Extract the (x, y) coordinate from the center of the cell holding the provided text.  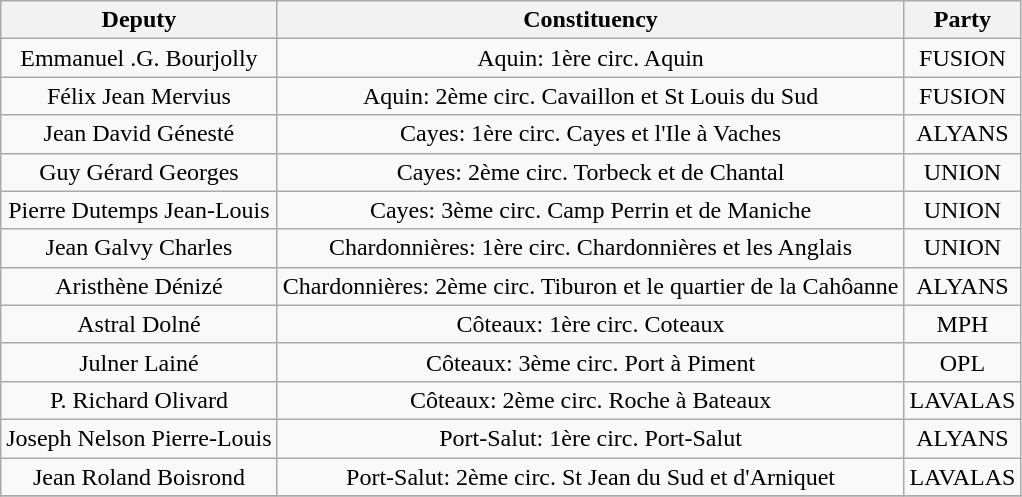
Côteaux: 2ème circ. Roche à Bateaux (590, 400)
Port-Salut: 1ère circ. Port-Salut (590, 438)
Chardonnières: 1ère circ. Chardonnières et les Anglais (590, 248)
Jean David Génesté (139, 134)
Pierre Dutemps Jean-Louis (139, 210)
Aquin: 1ère circ. Aquin (590, 58)
Constituency (590, 20)
Emmanuel .G. Bourjolly (139, 58)
Guy Gérard Georges (139, 172)
Chardonnières: 2ème circ. Tiburon et le quartier de la Cahôanne (590, 286)
Joseph Nelson Pierre-Louis (139, 438)
Félix Jean Mervius (139, 96)
Aristhène Dénizé (139, 286)
Cayes: 2ème circ. Torbeck et de Chantal (590, 172)
Cayes: 3ème circ. Camp Perrin et de Maniche (590, 210)
Côteaux: 1ère circ. Coteaux (590, 324)
Party (962, 20)
Aquin: 2ème circ. Cavaillon et St Louis du Sud (590, 96)
Jean Roland Boisrond (139, 477)
Port-Salut: 2ème circ. St Jean du Sud et d'Arniquet (590, 477)
Astral Dolné (139, 324)
Deputy (139, 20)
Jean Galvy Charles (139, 248)
MPH (962, 324)
Cayes: 1ère circ. Cayes et l'Ile à Vaches (590, 134)
P. Richard Olivard (139, 400)
OPL (962, 362)
Côteaux: 3ème circ. Port à Piment (590, 362)
Julner Lainé (139, 362)
